Extract the [x, y] coordinate from the center of the cell holding the provided text.  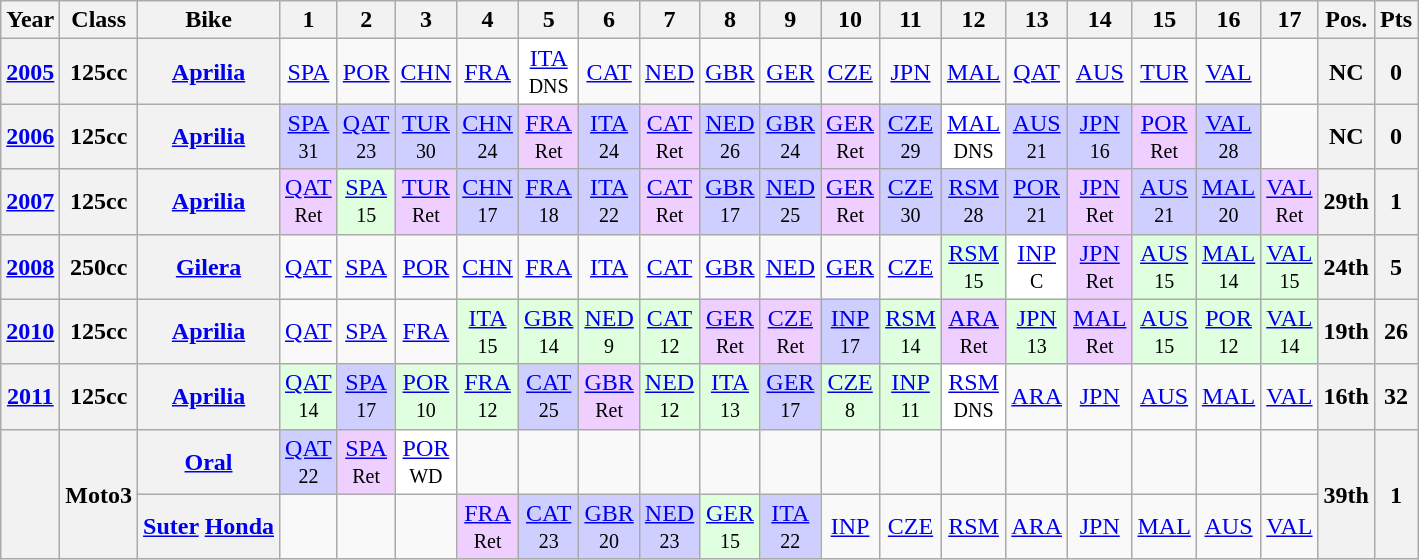
2 [366, 20]
RSM28 [973, 202]
JPN13 [1037, 332]
FRA12 [488, 396]
9 [790, 20]
POR21 [1037, 202]
26 [1396, 332]
JPN16 [1100, 136]
SPA31 [309, 136]
Pos. [1346, 20]
SPARet [366, 462]
QAT23 [366, 136]
Class [99, 20]
QATRet [309, 202]
CAT25 [548, 396]
MALDNS [973, 136]
6 [609, 20]
Suter Honda [209, 526]
ITA13 [730, 396]
RSM [973, 526]
10 [850, 20]
ITADNS [548, 72]
NED9 [609, 332]
TURRet [426, 202]
15 [1164, 20]
29th [1346, 202]
NED25 [790, 202]
CAT12 [669, 332]
17 [1290, 20]
GBRRet [609, 396]
SPA15 [366, 202]
CZE30 [911, 202]
CZE29 [911, 136]
250cc [99, 266]
2007 [30, 202]
2006 [30, 136]
7 [669, 20]
RSMDNS [973, 396]
MAL14 [1228, 266]
QAT14 [309, 396]
CAT23 [548, 526]
Moto3 [99, 494]
NED23 [669, 526]
Bike [209, 20]
GBR17 [730, 202]
Oral [209, 462]
24th [1346, 266]
Pts [1396, 20]
4 [488, 20]
ITA15 [488, 332]
GER15 [730, 526]
32 [1396, 396]
2005 [30, 72]
TUR30 [426, 136]
2010 [30, 332]
2011 [30, 396]
MALRet [1100, 332]
CZE8 [850, 396]
INPC [1037, 266]
ITA [609, 266]
11 [911, 20]
NED26 [730, 136]
2008 [30, 266]
3 [426, 20]
INP11 [911, 396]
8 [730, 20]
ARARet [973, 332]
MAL20 [1228, 202]
PORWD [426, 462]
19th [1346, 332]
NED12 [669, 396]
VAL28 [1228, 136]
POR12 [1228, 332]
RSM14 [911, 332]
39th [1346, 494]
VALRet [1290, 202]
13 [1037, 20]
GBR24 [790, 136]
RSM15 [973, 266]
16th [1346, 396]
CHN24 [488, 136]
GBR20 [609, 526]
Gilera [209, 266]
SPA17 [366, 396]
VAL14 [1290, 332]
VAL15 [1290, 266]
CHN17 [488, 202]
16 [1228, 20]
GER17 [790, 396]
INP [850, 526]
ITA24 [609, 136]
Year [30, 20]
GBR14 [548, 332]
POR10 [426, 396]
INP17 [850, 332]
QAT22 [309, 462]
14 [1100, 20]
CZERet [790, 332]
FRA18 [548, 202]
PORRet [1164, 136]
12 [973, 20]
TUR [1164, 72]
